Determine the (X, Y) coordinate at the center of the cell enclosing the given text.  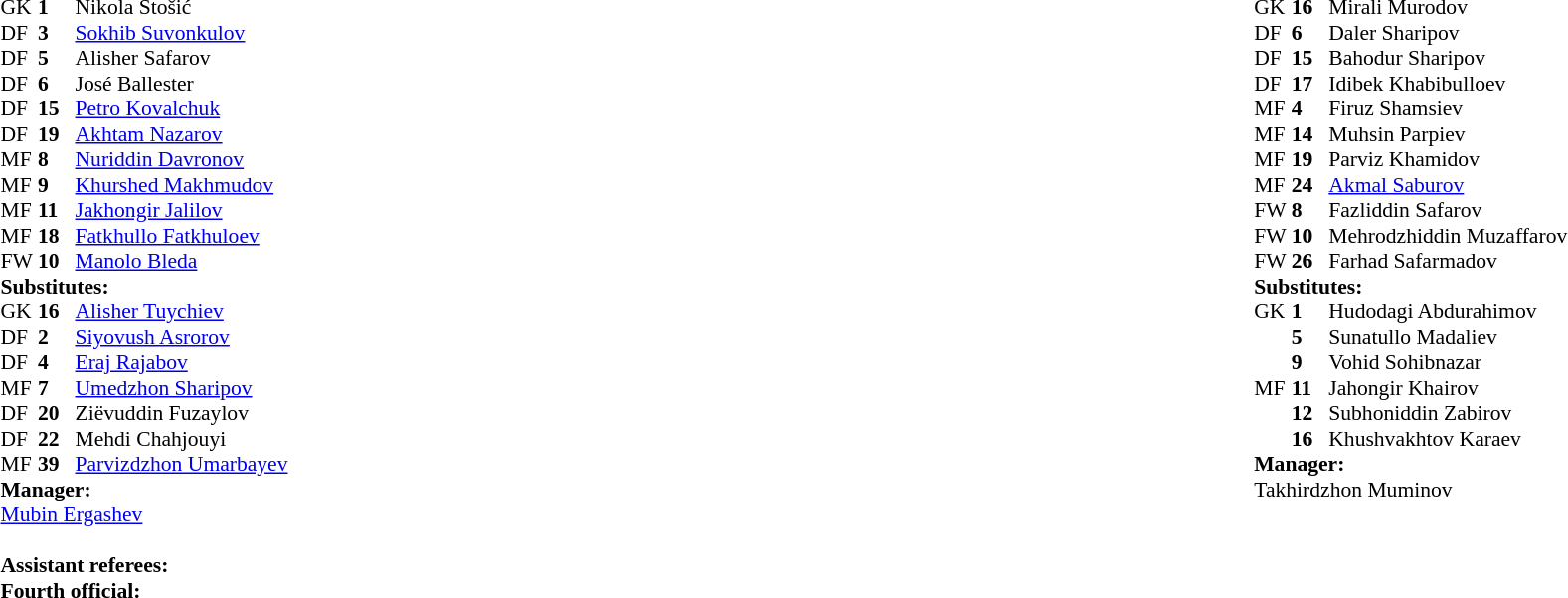
Sokhib Suvonkulov (182, 33)
2 (57, 337)
Parviz Khamidov (1448, 160)
Fatkhullo Fatkhuloev (182, 236)
22 (57, 439)
Muhsin Parpiev (1448, 134)
Nuriddin Davronov (182, 160)
Khushvakhtov Karaev (1448, 439)
Alisher Tuychiev (182, 311)
Bahodur Sharipov (1448, 59)
14 (1310, 134)
Subhoniddin Zabirov (1448, 413)
Takhirdzhon Muminov (1410, 490)
Farhad Safarmadov (1448, 262)
Umedzhon Sharipov (182, 388)
Akmal Saburov (1448, 185)
12 (1310, 413)
Jahongir Khairov (1448, 388)
Manolo Bleda (182, 262)
Alisher Safarov (182, 59)
20 (57, 413)
Mehdi Chahjouyi (182, 439)
Idibek Khabibulloev (1448, 84)
24 (1310, 185)
Akhtam Nazarov (182, 134)
Siyovush Asrorov (182, 337)
18 (57, 236)
Jakhongir Jalilov (182, 210)
Mehrodzhiddin Muzaffarov (1448, 236)
Hudodagi Abdurahimov (1448, 311)
Khurshed Makhmudov (182, 185)
1 (1310, 311)
José Ballester (182, 84)
Petro Kovalchuk (182, 108)
Ziёvuddin Fuzaylov (182, 413)
Vohid Sohibnazar (1448, 363)
3 (57, 33)
7 (57, 388)
Firuz Shamsiev (1448, 108)
39 (57, 465)
26 (1310, 262)
17 (1310, 84)
Eraj Rajabov (182, 363)
Sunatullo Madaliev (1448, 337)
Parvizdzhon Umarbayev (182, 465)
Daler Sharipov (1448, 33)
Fazliddin Safarov (1448, 210)
